Extract the [X, Y] coordinate from the center of the cell holding the provided text.  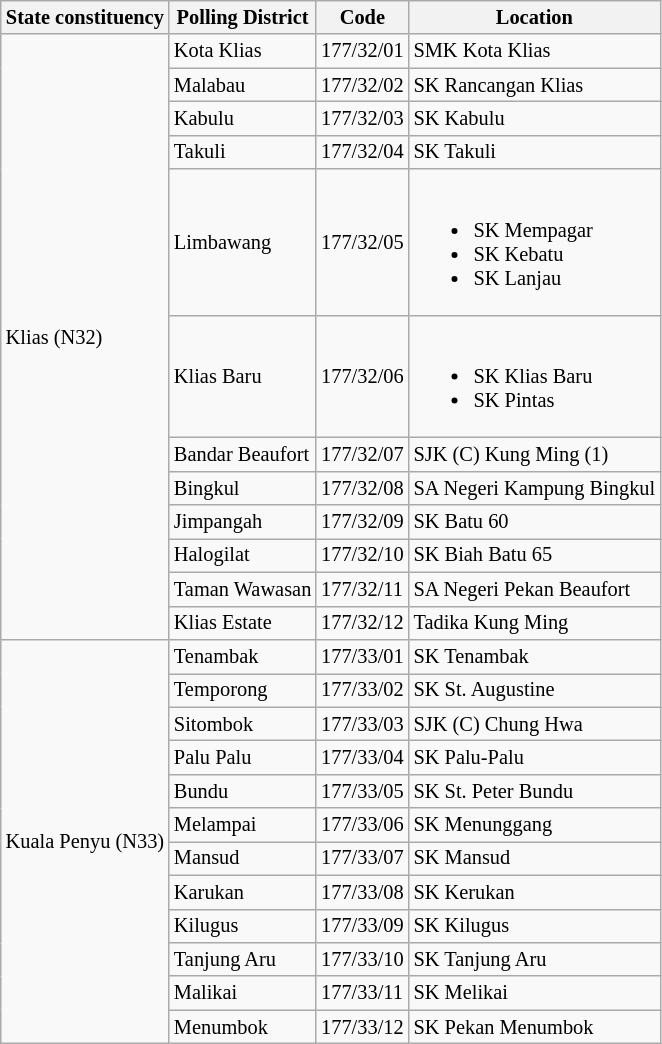
177/32/09 [362, 522]
SA Negeri Kampung Bingkul [535, 488]
SK Kerukan [535, 892]
177/32/10 [362, 555]
Kilugus [242, 926]
177/33/04 [362, 757]
Malabau [242, 85]
SK Klias BaruSK Pintas [535, 376]
SK Rancangan Klias [535, 85]
Code [362, 17]
177/32/08 [362, 488]
177/32/02 [362, 85]
177/33/05 [362, 791]
Temporong [242, 690]
SK Batu 60 [535, 522]
Klias Baru [242, 376]
SK Kabulu [535, 118]
177/33/10 [362, 959]
Mansud [242, 858]
State constituency [85, 17]
Bundu [242, 791]
SK Menunggang [535, 825]
Polling District [242, 17]
177/33/09 [362, 926]
Malikai [242, 993]
SK Melikai [535, 993]
SK Kilugus [535, 926]
SK Takuli [535, 152]
Halogilat [242, 555]
177/32/03 [362, 118]
Menumbok [242, 1027]
Jimpangah [242, 522]
177/32/11 [362, 589]
SA Negeri Pekan Beaufort [535, 589]
Bandar Beaufort [242, 455]
SK Biah Batu 65 [535, 555]
Tenambak [242, 656]
SK Pekan Menumbok [535, 1027]
Klias Estate [242, 623]
SK MempagarSK KebatuSK Lanjau [535, 242]
Melampai [242, 825]
SK Tanjung Aru [535, 959]
177/32/07 [362, 455]
177/32/12 [362, 623]
177/33/12 [362, 1027]
177/33/11 [362, 993]
Limbawang [242, 242]
Tanjung Aru [242, 959]
177/33/06 [362, 825]
Bingkul [242, 488]
Kabulu [242, 118]
Palu Palu [242, 757]
Takuli [242, 152]
177/32/01 [362, 51]
SK St. Augustine [535, 690]
Location [535, 17]
Karukan [242, 892]
177/32/05 [362, 242]
Kota Klias [242, 51]
177/33/07 [362, 858]
Klias (N32) [85, 336]
Taman Wawasan [242, 589]
Tadika Kung Ming [535, 623]
SJK (C) Chung Hwa [535, 724]
SK St. Peter Bundu [535, 791]
177/32/04 [362, 152]
177/33/01 [362, 656]
SJK (C) Kung Ming (1) [535, 455]
SK Mansud [535, 858]
177/33/02 [362, 690]
SK Palu-Palu [535, 757]
SK Tenambak [535, 656]
177/32/06 [362, 376]
SMK Kota Klias [535, 51]
177/33/08 [362, 892]
Sitombok [242, 724]
Kuala Penyu (N33) [85, 841]
177/33/03 [362, 724]
